Return the [X, Y] coordinate for the center point of the cell that contains the specified text.  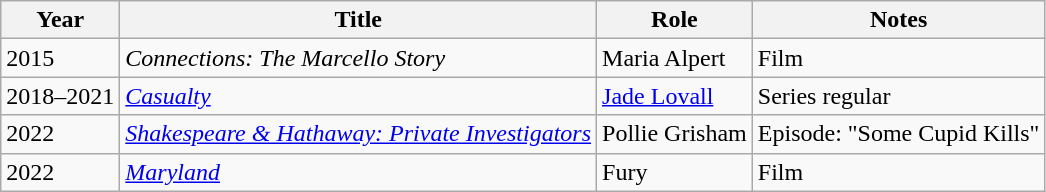
Episode: "Some Cupid Kills" [898, 134]
Role [675, 20]
Series regular [898, 96]
Maria Alpert [675, 58]
Pollie Grisham [675, 134]
Year [60, 20]
Maryland [358, 172]
Casualty [358, 96]
Shakespeare & Hathaway: Private Investigators [358, 134]
2015 [60, 58]
Jade Lovall [675, 96]
2018–2021 [60, 96]
Connections: The Marcello Story [358, 58]
Notes [898, 20]
Fury [675, 172]
Title [358, 20]
